Output the [x, y] coordinate of the center of the cell containing the given text.  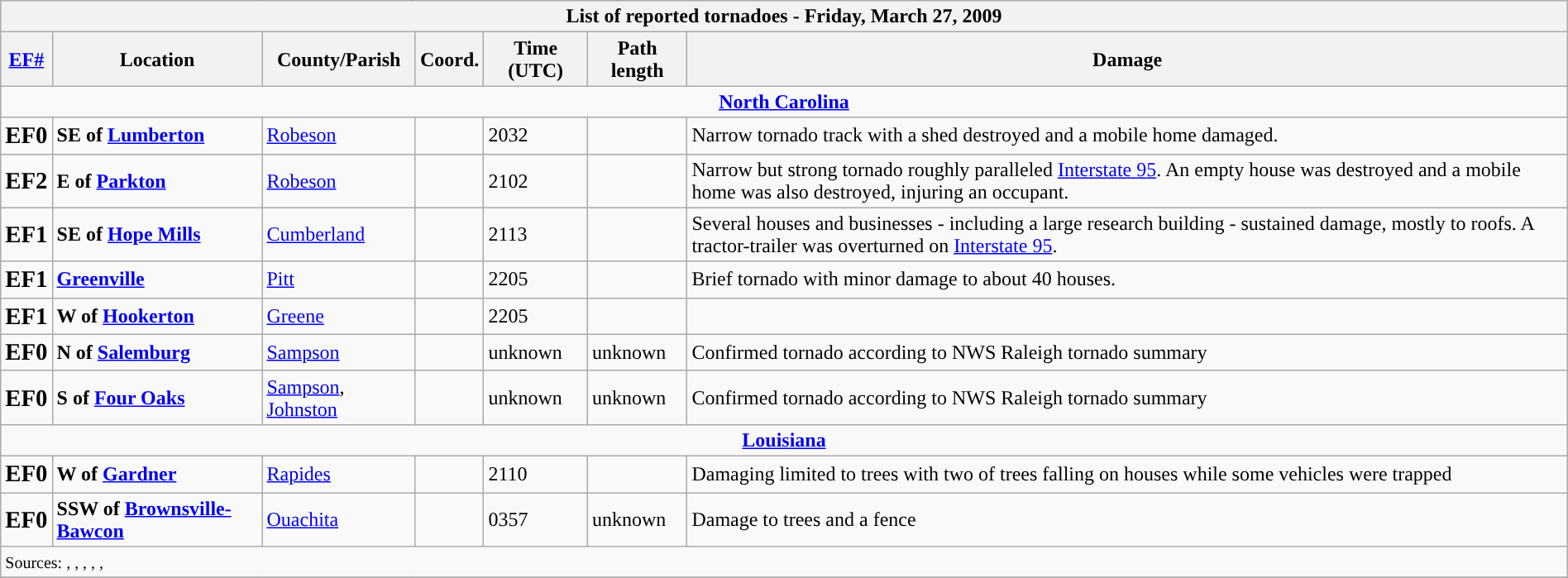
W of Gardner [157, 474]
2113 [536, 235]
Damage [1127, 60]
2110 [536, 474]
Greene [339, 316]
Sampson, Johnston [339, 397]
Damaging limited to trees with two of trees falling on houses while some vehicles were trapped [1127, 474]
S of Four Oaks [157, 397]
SSW of Brownsville-Bawcon [157, 519]
N of Salemburg [157, 352]
Sources: , , , , , [784, 562]
Location [157, 60]
E of Parkton [157, 180]
2032 [536, 136]
County/Parish [339, 60]
2102 [536, 180]
SE of Hope Mills [157, 235]
EF2 [26, 180]
Pitt [339, 279]
Brief tornado with minor damage to about 40 houses. [1127, 279]
W of Hookerton [157, 316]
Damage to trees and a fence [1127, 519]
EF# [26, 60]
Ouachita [339, 519]
SE of Lumberton [157, 136]
Path length [638, 60]
North Carolina [784, 102]
0357 [536, 519]
Time (UTC) [536, 60]
Narrow but strong tornado roughly paralleled Interstate 95. An empty house was destroyed and a mobile home was also destroyed, injuring an occupant. [1127, 180]
Coord. [449, 60]
Greenville [157, 279]
Sampson [339, 352]
Louisiana [784, 440]
Cumberland [339, 235]
List of reported tornadoes - Friday, March 27, 2009 [784, 17]
Rapides [339, 474]
Narrow tornado track with a shed destroyed and a mobile home damaged. [1127, 136]
